Capture the cell that displays the provided text and extract its [x, y] central coordinate. 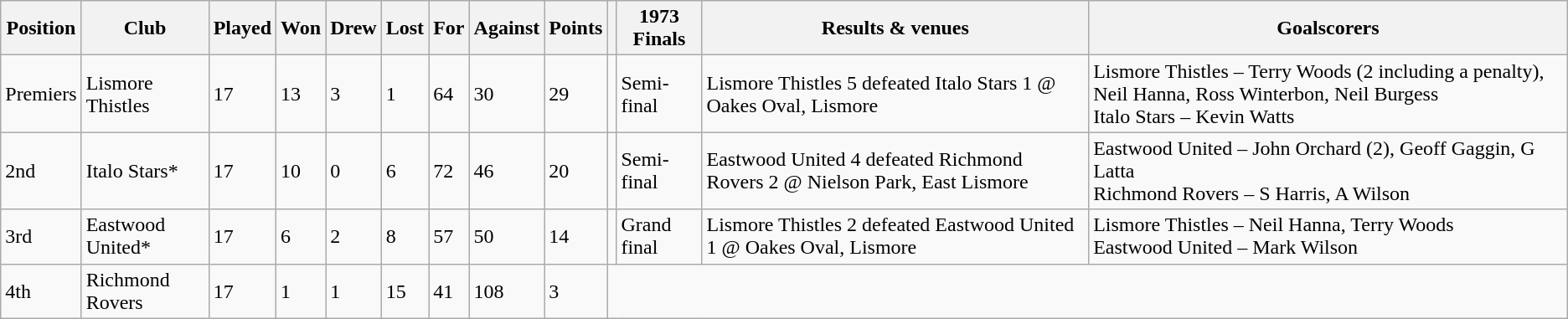
Eastwood United* [145, 236]
Eastwood United 4 defeated Richmond Rovers 2 @ Nielson Park, East Lismore [895, 171]
2nd [41, 171]
Points [576, 28]
14 [576, 236]
Against [507, 28]
Position [41, 28]
Goalscorers [1328, 28]
1973 Finals [659, 28]
Richmond Rovers [145, 291]
30 [507, 94]
Club [145, 28]
72 [449, 171]
4th [41, 291]
Premiers [41, 94]
Eastwood United – John Orchard (2), Geoff Gaggin, G LattaRichmond Rovers – S Harris, A Wilson [1328, 171]
2 [353, 236]
15 [405, 291]
46 [507, 171]
Grand final [659, 236]
0 [353, 171]
29 [576, 94]
Results & venues [895, 28]
Lost [405, 28]
Drew [353, 28]
64 [449, 94]
50 [507, 236]
41 [449, 291]
Italo Stars* [145, 171]
13 [302, 94]
Lismore Thistles 5 defeated Italo Stars 1 @ Oakes Oval, Lismore [895, 94]
Lismore Thistles 2 defeated Eastwood United 1 @ Oakes Oval, Lismore [895, 236]
Played [242, 28]
Lismore Thistles [145, 94]
Lismore Thistles – Neil Hanna, Terry WoodsEastwood United – Mark Wilson [1328, 236]
3rd [41, 236]
10 [302, 171]
57 [449, 236]
For [449, 28]
Lismore Thistles – Terry Woods (2 including a penalty), Neil Hanna, Ross Winterbon, Neil BurgessItalo Stars – Kevin Watts [1328, 94]
Won [302, 28]
8 [405, 236]
20 [576, 171]
108 [507, 291]
